Output the (X, Y) coordinate of the center of the cell containing the given text.  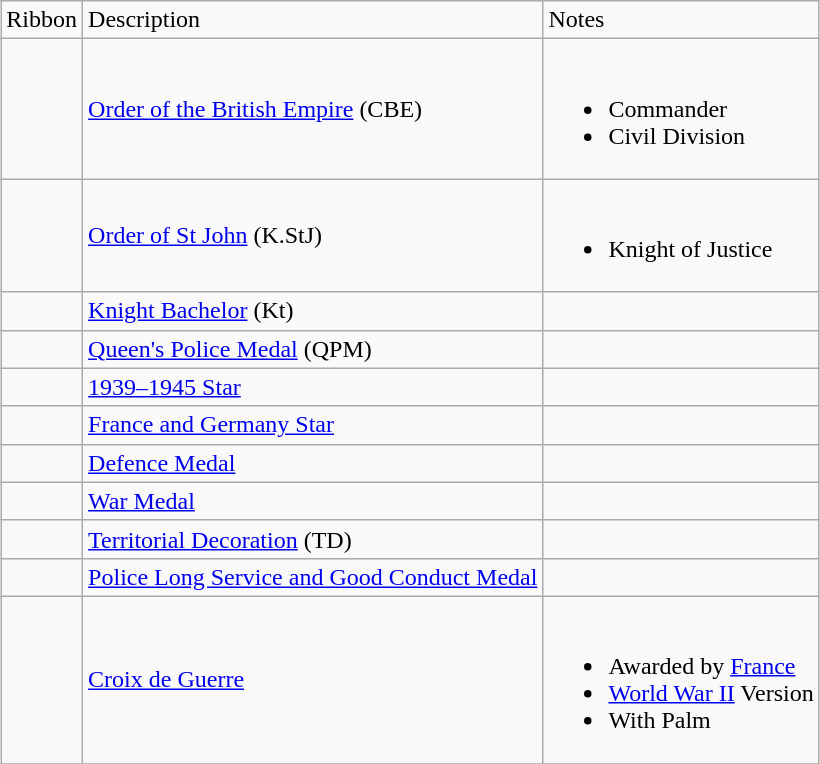
CommanderCivil Division (681, 109)
Police Long Service and Good Conduct Medal (313, 577)
1939–1945 Star (313, 387)
Knight of Justice (681, 236)
Queen's Police Medal (QPM) (313, 349)
Knight Bachelor (Kt) (313, 311)
War Medal (313, 501)
Order of the British Empire (CBE) (313, 109)
Defence Medal (313, 463)
Order of St John (K.StJ) (313, 236)
Notes (681, 20)
Description (313, 20)
France and Germany Star (313, 425)
Croix de Guerre (313, 680)
Awarded by FranceWorld War II VersionWith Palm (681, 680)
Ribbon (42, 20)
Territorial Decoration (TD) (313, 539)
